Locate the cell with the specified text and output its (x, y) center coordinate. 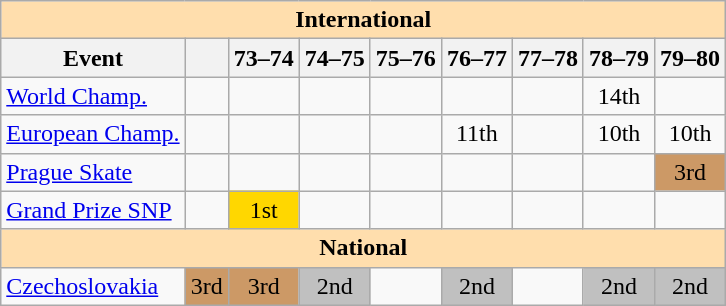
National (364, 248)
77–78 (548, 58)
European Champ. (93, 134)
14th (618, 96)
Prague Skate (93, 172)
74–75 (334, 58)
Grand Prize SNP (93, 210)
78–79 (618, 58)
1st (264, 210)
11th (476, 134)
International (364, 20)
73–74 (264, 58)
Czechoslovakia (93, 286)
75–76 (406, 58)
79–80 (690, 58)
Event (93, 58)
76–77 (476, 58)
World Champ. (93, 96)
